Search for the cell housing the specified text and yield its [x, y] center coordinate. 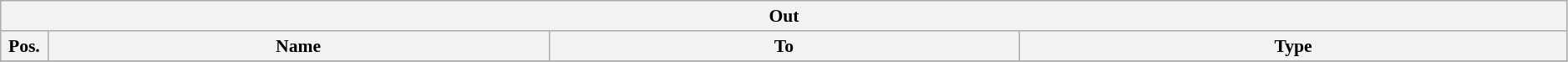
Name [298, 46]
Type [1293, 46]
Pos. [24, 46]
Out [784, 16]
To [784, 46]
